Identify which cell holds the provided text, then report its (x, y) central coordinate. 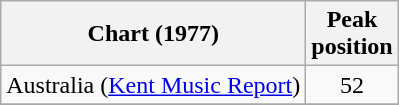
52 (352, 85)
Peakposition (352, 34)
Chart (1977) (154, 34)
Australia (Kent Music Report) (154, 85)
